Scan for the cell matching the given text and deliver its [x, y] coordinate at center. 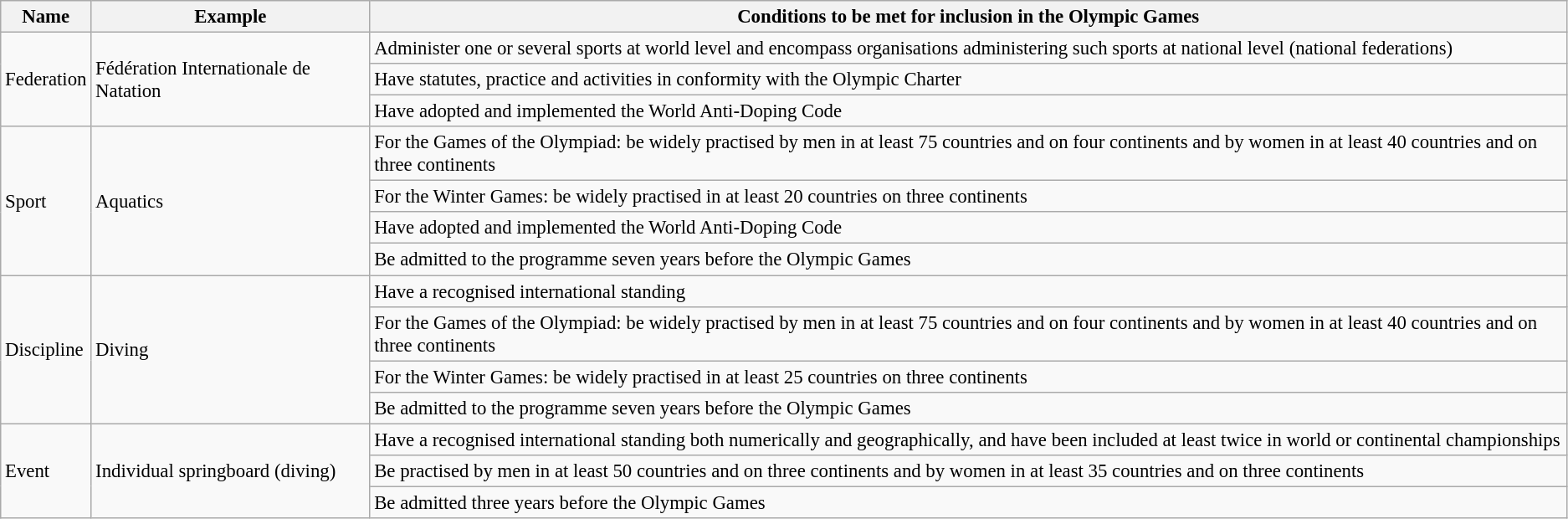
Aquatics [231, 201]
Have a recognised international standing [969, 291]
Example [231, 17]
Discipline [46, 350]
Diving [231, 350]
For the Winter Games: be widely practised in at least 20 countries on three continents [969, 197]
Event [46, 470]
Be practised by men in at least 50 countries and on three continents and by women in at least 35 countries and on three continents [969, 471]
For the Winter Games: be widely practised in at least 25 countries on three continents [969, 377]
Fédération Internationale de Natation [231, 80]
Be admitted three years before the Olympic Games [969, 502]
Individual springboard (diving) [231, 470]
Federation [46, 80]
Name [46, 17]
Administer one or several sports at world level and encompass organisations administering such sports at national level (national federations) [969, 49]
Conditions to be met for inclusion in the Olympic Games [969, 17]
Sport [46, 201]
Have statutes, practice and activities in conformity with the Olympic Charter [969, 80]
